For the text-containing cell, return its midpoint in (x, y) coordinate format. 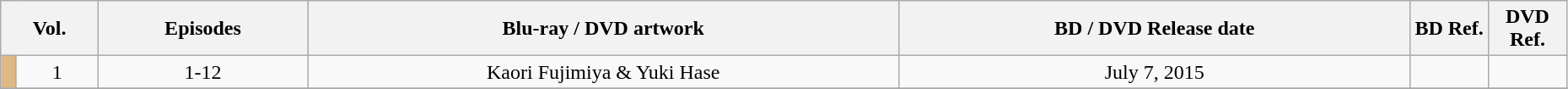
Blu-ray / DVD artwork (604, 29)
BD / DVD Release date (1155, 29)
Vol. (50, 29)
BD Ref. (1449, 29)
July 7, 2015 (1155, 72)
DVD Ref. (1528, 29)
1-12 (202, 72)
Kaori Fujimiya & Yuki Hase (604, 72)
Episodes (202, 29)
1 (57, 72)
